Find where the given text appears and provide that cell's center as (x, y) coordinate. 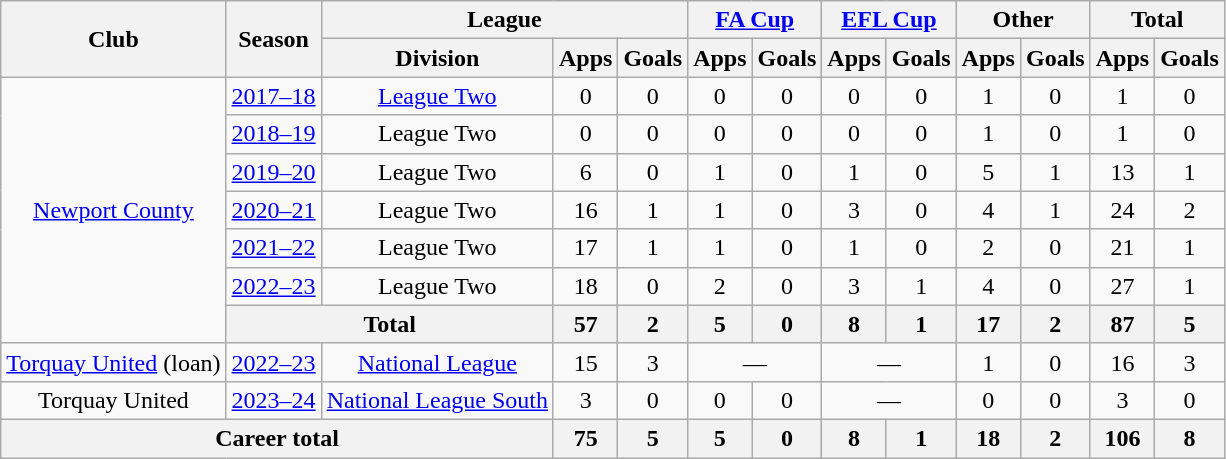
57 (585, 324)
2019–20 (274, 172)
Season (274, 39)
League (504, 20)
6 (585, 172)
2023–24 (274, 400)
15 (585, 362)
National League South (437, 400)
2017–18 (274, 96)
2018–19 (274, 134)
Torquay United (114, 400)
EFL Cup (889, 20)
75 (585, 438)
Newport County (114, 210)
Division (437, 58)
27 (1122, 286)
FA Cup (755, 20)
2020–21 (274, 210)
24 (1122, 210)
Career total (278, 438)
Torquay United (loan) (114, 362)
21 (1122, 248)
2021–22 (274, 248)
Other (1023, 20)
National League (437, 362)
Club (114, 39)
87 (1122, 324)
13 (1122, 172)
106 (1122, 438)
